From the cell containing the given text, extract its center point as [x, y] coordinate. 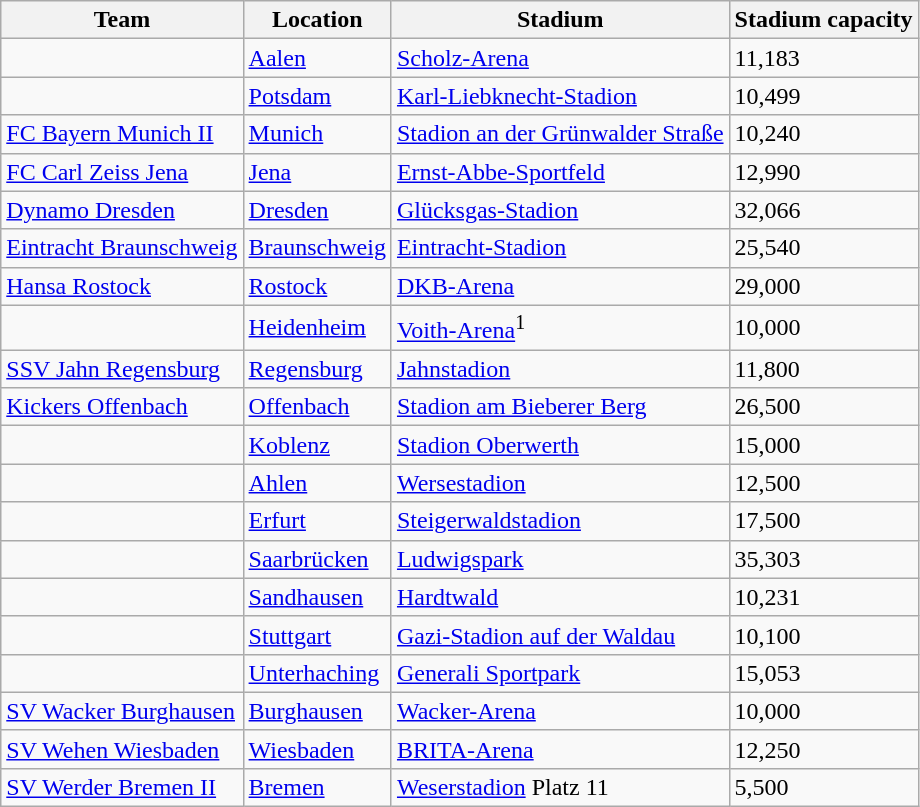
25,540 [824, 248]
15,053 [824, 673]
Location [317, 20]
Ahlen [317, 483]
Stadium capacity [824, 20]
SV Wehen Wiesbaden [122, 749]
Regensburg [317, 369]
5,500 [824, 787]
Saarbrücken [317, 559]
Eintracht-Stadion [560, 248]
Eintracht Braunschweig [122, 248]
Glücksgas-Stadion [560, 210]
DKB-Arena [560, 286]
SV Wacker Burghausen [122, 711]
Weserstadion Platz 11 [560, 787]
Erfurt [317, 521]
Koblenz [317, 445]
SSV Jahn Regensburg [122, 369]
Voith-Arena1 [560, 328]
26,500 [824, 407]
Potsdam [317, 96]
Heidenheim [317, 328]
Kickers Offenbach [122, 407]
Hansa Rostock [122, 286]
FC Bayern Munich II [122, 134]
11,183 [824, 58]
Unterhaching [317, 673]
12,250 [824, 749]
Team [122, 20]
Dresden [317, 210]
32,066 [824, 210]
Ludwigspark [560, 559]
Stadium [560, 20]
Burghausen [317, 711]
11,800 [824, 369]
FC Carl Zeiss Jena [122, 172]
Gazi-Stadion auf der Waldau [560, 635]
Scholz-Arena [560, 58]
Wacker-Arena [560, 711]
Sandhausen [317, 597]
10,100 [824, 635]
Bremen [317, 787]
35,303 [824, 559]
10,240 [824, 134]
Braunschweig [317, 248]
Hardtwald [560, 597]
Offenbach [317, 407]
12,990 [824, 172]
Steigerwaldstadion [560, 521]
15,000 [824, 445]
Jena [317, 172]
Rostock [317, 286]
Wiesbaden [317, 749]
Stuttgart [317, 635]
12,500 [824, 483]
Ernst-Abbe-Sportfeld [560, 172]
17,500 [824, 521]
Stadion am Bieberer Berg [560, 407]
Aalen [317, 58]
Stadion Oberwerth [560, 445]
Generali Sportpark [560, 673]
BRITA-Arena [560, 749]
29,000 [824, 286]
Munich [317, 134]
SV Werder Bremen II [122, 787]
Karl-Liebknecht-Stadion [560, 96]
Wersestadion [560, 483]
10,231 [824, 597]
Dynamo Dresden [122, 210]
Stadion an der Grünwalder Straße [560, 134]
Jahnstadion [560, 369]
10,499 [824, 96]
